Locate the cell with the specified text and output its (x, y) center coordinate. 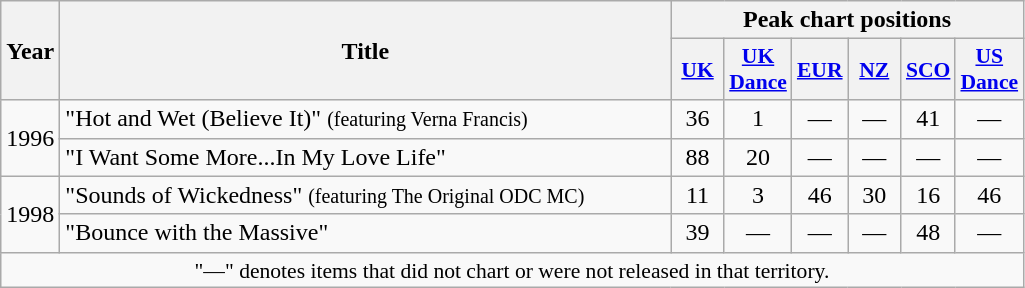
Year (30, 50)
UK (698, 70)
NZ (874, 70)
Title (366, 50)
48 (928, 233)
"Bounce with the Massive" (366, 233)
SCO (928, 70)
1 (758, 119)
30 (874, 195)
1996 (30, 138)
UKDance (758, 70)
39 (698, 233)
Peak chart positions (847, 20)
EUR (820, 70)
3 (758, 195)
11 (698, 195)
20 (758, 157)
"I Want Some More...In My Love Life" (366, 157)
16 (928, 195)
36 (698, 119)
41 (928, 119)
1998 (30, 214)
"Sounds of Wickedness" (featuring The Original ODC MC) (366, 195)
88 (698, 157)
"—" denotes items that did not chart or were not released in that territory. (512, 270)
USDance (989, 70)
"Hot and Wet (Believe It)" (featuring Verna Francis) (366, 119)
